Extract the (x, y) coordinate from the center of the cell holding the provided text.  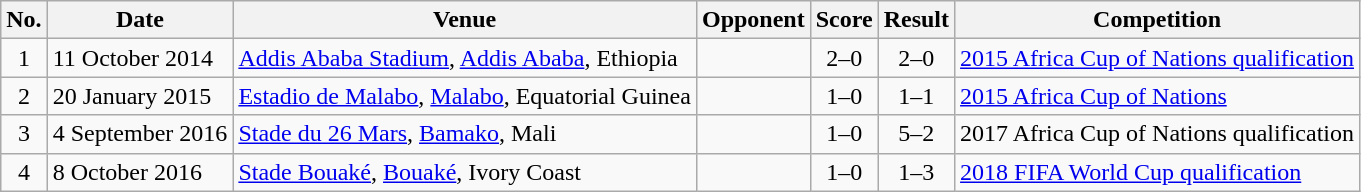
2017 Africa Cup of Nations qualification (1158, 134)
2 (24, 96)
4 September 2016 (140, 134)
11 October 2014 (140, 58)
Venue (465, 20)
4 (24, 172)
No. (24, 20)
8 October 2016 (140, 172)
Estadio de Malabo, Malabo, Equatorial Guinea (465, 96)
Opponent (753, 20)
1–1 (916, 96)
20 January 2015 (140, 96)
3 (24, 134)
Result (916, 20)
Competition (1158, 20)
Score (844, 20)
Stade Bouaké, Bouaké, Ivory Coast (465, 172)
2015 Africa Cup of Nations qualification (1158, 58)
Date (140, 20)
Stade du 26 Mars, Bamako, Mali (465, 134)
2018 FIFA World Cup qualification (1158, 172)
1–3 (916, 172)
Addis Ababa Stadium, Addis Ababa, Ethiopia (465, 58)
2015 Africa Cup of Nations (1158, 96)
5–2 (916, 134)
1 (24, 58)
